Extract the [X, Y] coordinate from the center of the cell holding the provided text.  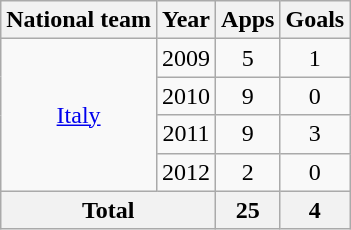
Apps [248, 20]
2011 [186, 134]
1 [315, 58]
2009 [186, 58]
2010 [186, 96]
5 [248, 58]
Total [108, 210]
2 [248, 172]
2012 [186, 172]
Goals [315, 20]
4 [315, 210]
National team [79, 20]
Italy [79, 115]
Year [186, 20]
25 [248, 210]
3 [315, 134]
